For the text-containing cell, return its midpoint in [X, Y] coordinate format. 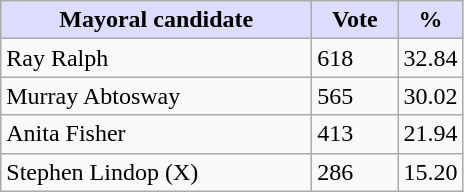
413 [355, 134]
32.84 [430, 58]
Vote [355, 20]
618 [355, 58]
% [430, 20]
Murray Abtosway [156, 96]
21.94 [430, 134]
565 [355, 96]
Anita Fisher [156, 134]
Stephen Lindop (X) [156, 172]
15.20 [430, 172]
30.02 [430, 96]
286 [355, 172]
Ray Ralph [156, 58]
Mayoral candidate [156, 20]
